From the cell containing the given text, extract its center point as (x, y) coordinate. 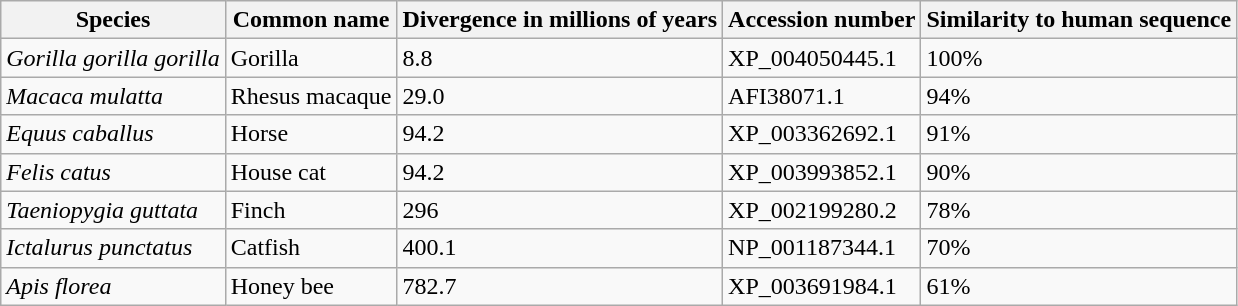
Finch (311, 210)
8.8 (560, 58)
AFI38071.1 (822, 96)
Gorilla gorilla gorilla (113, 58)
NP_001187344.1 (822, 248)
Apis florea (113, 286)
Ictalurus punctatus (113, 248)
XP_003362692.1 (822, 134)
94% (1079, 96)
61% (1079, 286)
Rhesus macaque (311, 96)
782.7 (560, 286)
400.1 (560, 248)
Species (113, 20)
Honey bee (311, 286)
70% (1079, 248)
Equus caballus (113, 134)
XP_002199280.2 (822, 210)
90% (1079, 172)
Catfish (311, 248)
Horse (311, 134)
XP_004050445.1 (822, 58)
XP_003691984.1 (822, 286)
Gorilla (311, 58)
100% (1079, 58)
Similarity to human sequence (1079, 20)
29.0 (560, 96)
Accession number (822, 20)
296 (560, 210)
Common name (311, 20)
Divergence in millions of years (560, 20)
78% (1079, 210)
Felis catus (113, 172)
Macaca mulatta (113, 96)
House cat (311, 172)
XP_003993852.1 (822, 172)
Taeniopygia guttata (113, 210)
91% (1079, 134)
